Provide the (X, Y) coordinate of the cell's center where the given text is located.  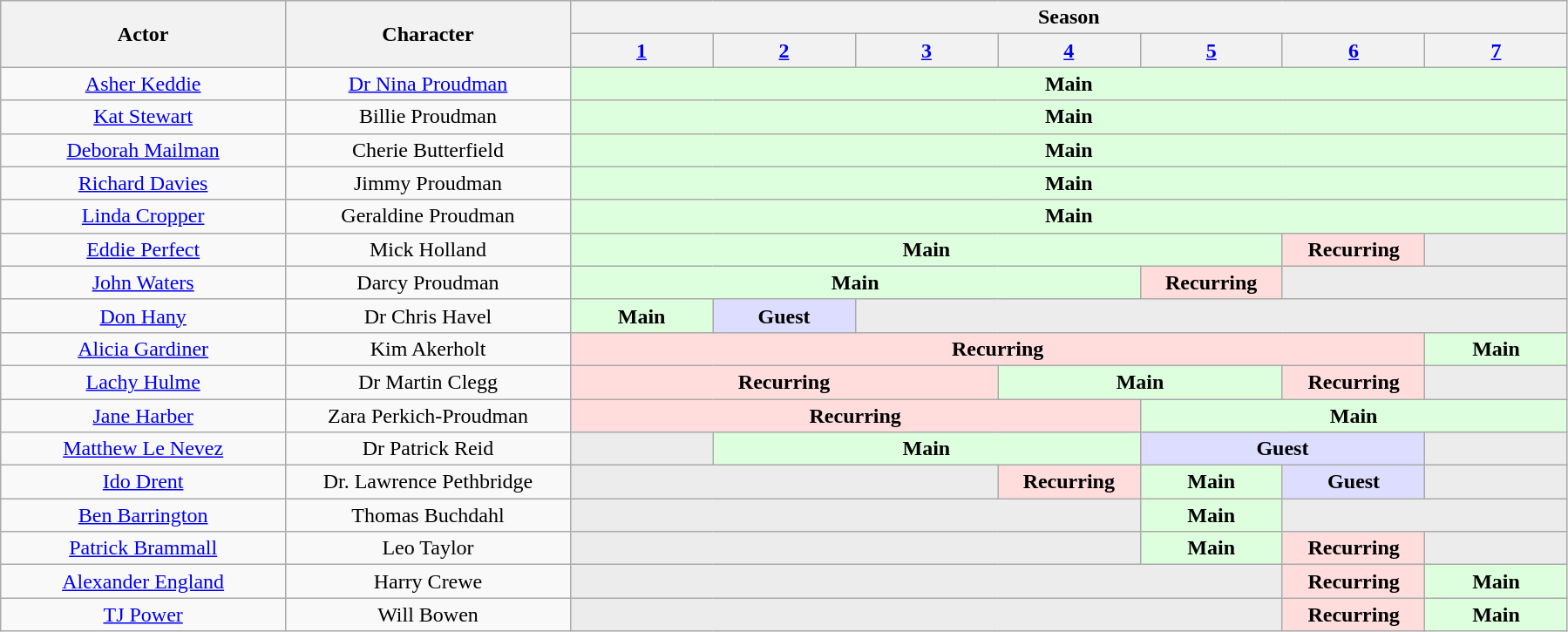
Thomas Buchdahl (429, 515)
Billie Proudman (429, 117)
Leo Taylor (429, 548)
Deborah Mailman (143, 150)
Lachy Hulme (143, 382)
Patrick Brammall (143, 548)
Dr Patrick Reid (429, 449)
TJ Power (143, 615)
Dr Martin Clegg (429, 382)
John Waters (143, 282)
Geraldine Proudman (429, 216)
Alexander England (143, 581)
Season (1069, 17)
5 (1212, 51)
Ben Barrington (143, 515)
Dr Nina Proudman (429, 84)
Richard Davies (143, 183)
Cherie Butterfield (429, 150)
Matthew Le Nevez (143, 449)
7 (1496, 51)
Mick Holland (429, 249)
6 (1353, 51)
Alicia Gardiner (143, 349)
Jimmy Proudman (429, 183)
Ido Drent (143, 482)
Zara Perkich-Proudman (429, 416)
Kat Stewart (143, 117)
4 (1069, 51)
Don Hany (143, 316)
Dr Chris Havel (429, 316)
Will Bowen (429, 615)
Eddie Perfect (143, 249)
2 (784, 51)
Harry Crewe (429, 581)
Kim Akerholt (429, 349)
Linda Cropper (143, 216)
Asher Keddie (143, 84)
Actor (143, 34)
Dr. Lawrence Pethbridge (429, 482)
1 (641, 51)
Jane Harber (143, 416)
Character (429, 34)
3 (926, 51)
Darcy Proudman (429, 282)
